Identify which cell holds the provided text, then report its [x, y] central coordinate. 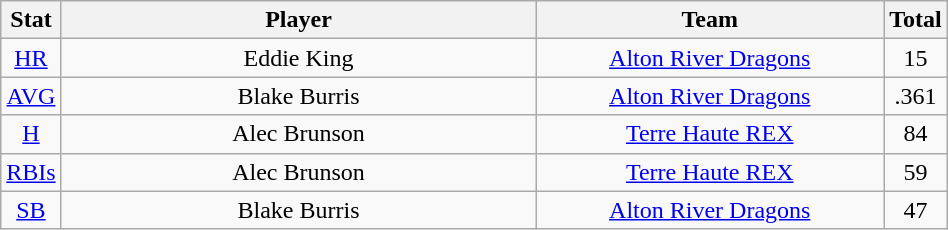
Eddie King [298, 58]
RBIs [31, 172]
HR [31, 58]
59 [916, 172]
Stat [31, 20]
Player [298, 20]
.361 [916, 96]
47 [916, 210]
Team [710, 20]
H [31, 134]
15 [916, 58]
Total [916, 20]
SB [31, 210]
84 [916, 134]
AVG [31, 96]
